Return [X, Y] of the center of cell containing provided text 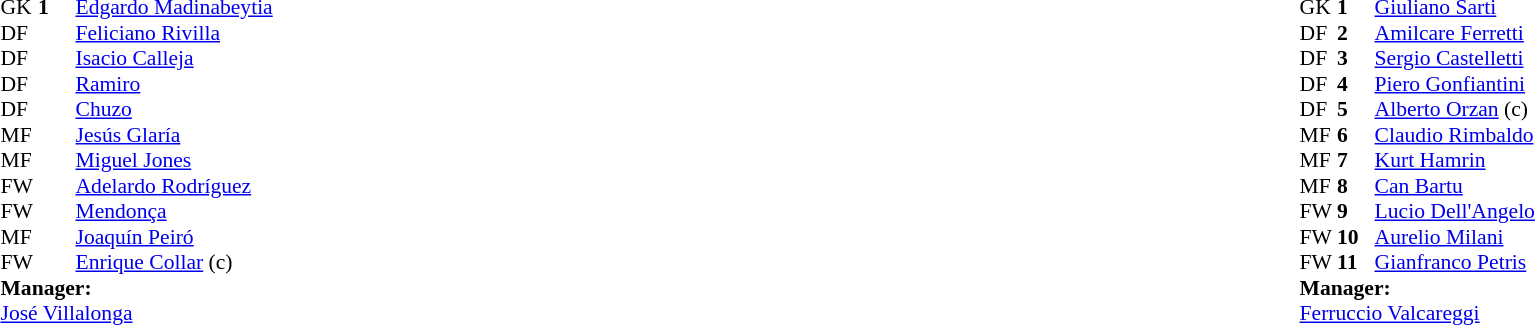
7 [1356, 161]
Alberto Orzan (c) [1455, 109]
4 [1356, 84]
Ramiro [174, 84]
Aurelio Milani [1455, 237]
2 [1356, 33]
Kurt Hamrin [1455, 161]
10 [1356, 237]
Chuzo [174, 109]
6 [1356, 135]
Joaquín Peiró [174, 237]
Amilcare Ferretti [1455, 33]
Adelardo Rodríguez [174, 186]
Isacio Calleja [174, 59]
Claudio Rimbaldo [1455, 135]
Enrique Collar (c) [174, 263]
Jesús Glaría [174, 135]
3 [1356, 59]
9 [1356, 211]
Miguel Jones [174, 161]
Gianfranco Petris [1455, 263]
Mendonça [174, 211]
Sergio Castelletti [1455, 59]
Piero Gonfiantini [1455, 84]
11 [1356, 263]
Feliciano Rivilla [174, 33]
8 [1356, 186]
5 [1356, 109]
Can Bartu [1455, 186]
Lucio Dell'Angelo [1455, 211]
